Identify which cell holds the provided text, then report its (X, Y) central coordinate. 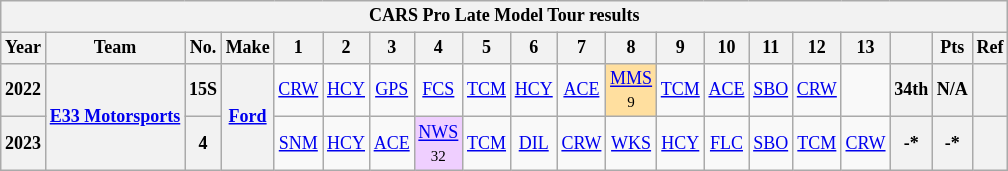
WKS (632, 144)
SNM (298, 144)
10 (726, 48)
GPS (392, 90)
Team (114, 48)
DIL (534, 144)
Make (248, 48)
MMS9 (632, 90)
No. (204, 48)
3 (392, 48)
9 (680, 48)
13 (866, 48)
E33 Motorsports (114, 116)
8 (632, 48)
1 (298, 48)
FLC (726, 144)
2023 (24, 144)
15S (204, 90)
Pts (953, 48)
7 (582, 48)
34th (912, 90)
5 (487, 48)
Ref (990, 48)
NWS32 (438, 144)
CARS Pro Late Model Tour results (504, 16)
11 (771, 48)
FCS (438, 90)
N/A (953, 90)
2022 (24, 90)
6 (534, 48)
2 (346, 48)
Ford (248, 116)
Year (24, 48)
12 (816, 48)
